Provide the [x, y] coordinate of the cell's center where the given text is located.  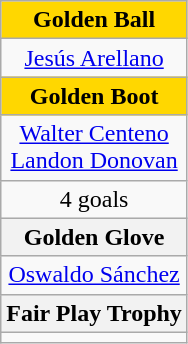
Oswaldo Sánchez [94, 275]
Walter Centeno Landon Donovan [94, 148]
Jesús Arellano [94, 58]
4 goals [94, 199]
Golden Boot [94, 96]
Golden Glove [94, 237]
Golden Ball [94, 20]
Fair Play Trophy [94, 313]
